Extract the [x, y] coordinate from the center of the cell holding the provided text.  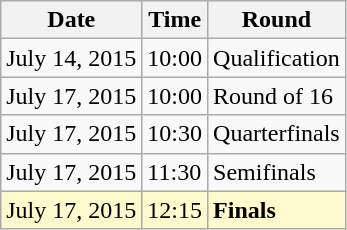
Round [277, 20]
10:30 [175, 134]
Date [72, 20]
Finals [277, 210]
Round of 16 [277, 96]
July 14, 2015 [72, 58]
Qualification [277, 58]
11:30 [175, 172]
Quarterfinals [277, 134]
12:15 [175, 210]
Semifinals [277, 172]
Time [175, 20]
